Capture the cell that displays the provided text and extract its (x, y) central coordinate. 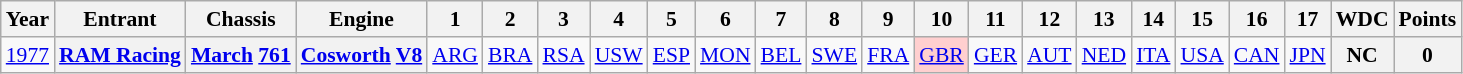
11 (996, 19)
RAM Racing (120, 55)
NED (1104, 55)
FRA (888, 55)
0 (1428, 55)
JPN (1308, 55)
15 (1202, 19)
BRA (510, 55)
AUT (1049, 55)
USA (1202, 55)
6 (726, 19)
March 761 (241, 55)
10 (942, 19)
Engine (362, 19)
Year (28, 19)
16 (1257, 19)
7 (782, 19)
4 (619, 19)
WDC (1362, 19)
3 (563, 19)
ESP (672, 55)
12 (1049, 19)
8 (834, 19)
Chassis (241, 19)
9 (888, 19)
BEL (782, 55)
CAN (1257, 55)
NC (1362, 55)
ITA (1153, 55)
RSA (563, 55)
USW (619, 55)
14 (1153, 19)
Cosworth V8 (362, 55)
GER (996, 55)
13 (1104, 19)
Entrant (120, 19)
1 (455, 19)
SWE (834, 55)
2 (510, 19)
5 (672, 19)
1977 (28, 55)
17 (1308, 19)
ARG (455, 55)
Points (1428, 19)
MON (726, 55)
GBR (942, 55)
